Output the (X, Y) coordinate of the center of the cell containing the given text.  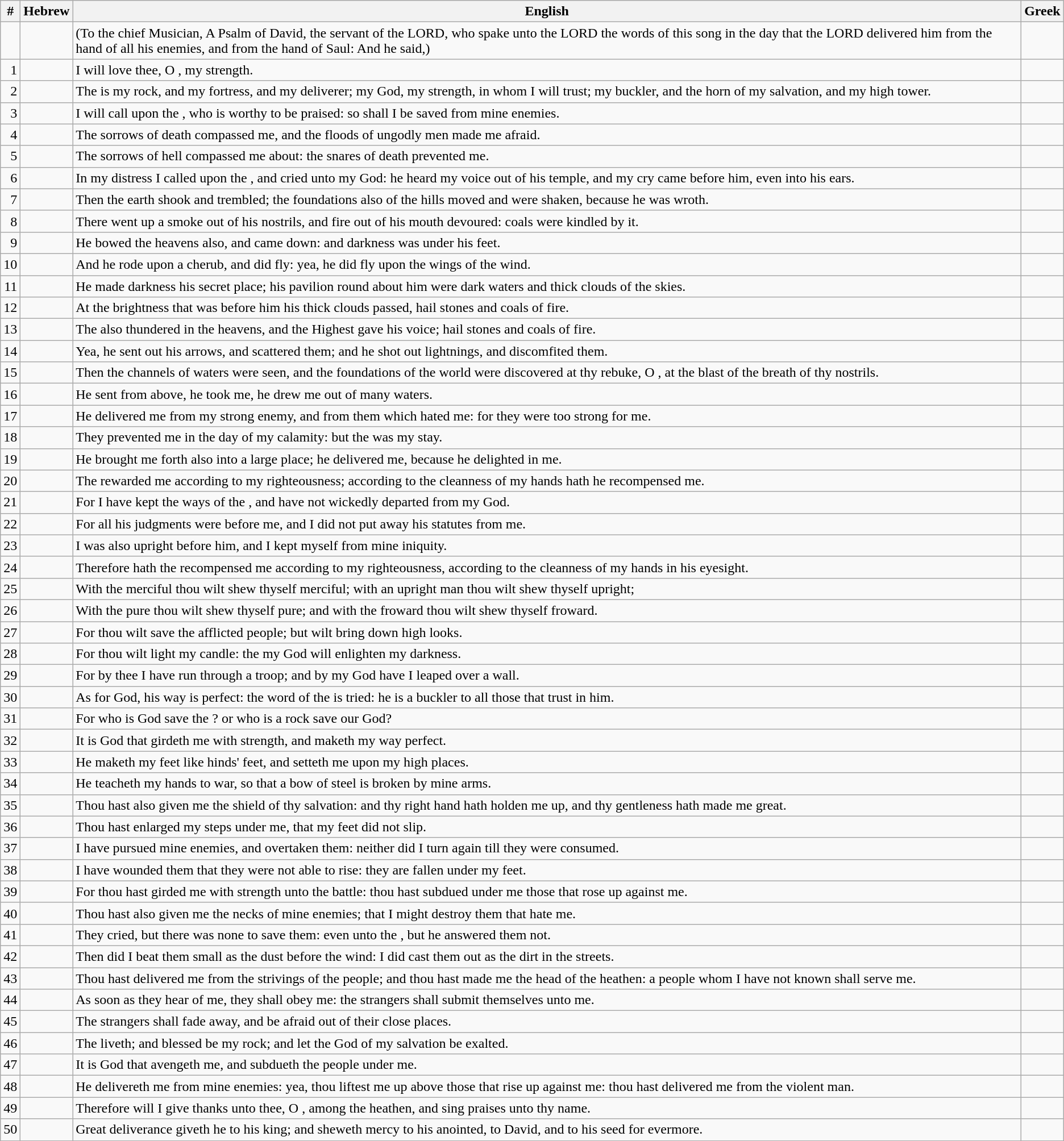
22 (10, 524)
10 (10, 264)
12 (10, 308)
I have pursued mine enemies, and overtaken them: neither did I turn again till they were consumed. (547, 848)
9 (10, 243)
5 (10, 156)
For by thee I have run through a troop; and by my God have I leaped over a wall. (547, 676)
6 (10, 178)
30 (10, 697)
I will call upon the , who is worthy to be praised: so shall I be saved from mine enemies. (547, 113)
With the pure thou wilt shew thyself pure; and with the froward thou wilt shew thyself froward. (547, 610)
4 (10, 135)
7 (10, 199)
36 (10, 827)
Therefore will I give thanks unto thee, O , among the heathen, and sing praises unto thy name. (547, 1108)
Thou hast also given me the necks of mine enemies; that I might destroy them that hate me. (547, 913)
They prevented me in the day of my calamity: but the was my stay. (547, 438)
32 (10, 740)
50 (10, 1130)
At the brightness that was before him his thick clouds passed, hail stones and coals of fire. (547, 308)
Thou hast also given me the shield of thy salvation: and thy right hand hath holden me up, and thy gentleness hath made me great. (547, 805)
The also thundered in the heavens, and the Highest gave his voice; hail stones and coals of fire. (547, 330)
40 (10, 913)
18 (10, 438)
The strangers shall fade away, and be afraid out of their close places. (547, 1022)
3 (10, 113)
42 (10, 956)
44 (10, 1000)
For who is God save the ? or who is a rock save our God? (547, 719)
25 (10, 589)
For all his judgments were before me, and I did not put away his statutes from me. (547, 524)
Then the earth shook and trembled; the foundations also of the hills moved and were shaken, because he was wroth. (547, 199)
It is God that girdeth me with strength, and maketh my way perfect. (547, 740)
26 (10, 610)
20 (10, 481)
34 (10, 784)
I was also upright before him, and I kept myself from mine iniquity. (547, 545)
He brought me forth also into a large place; he delivered me, because he delighted in me. (547, 459)
For thou wilt save the afflicted people; but wilt bring down high looks. (547, 632)
With the merciful thou wilt shew thyself merciful; with an upright man thou wilt shew thyself upright; (547, 589)
He delivereth me from mine enemies: yea, thou liftest me up above those that rise up against me: thou hast delivered me from the violent man. (547, 1086)
He bowed the heavens also, and came down: and darkness was under his feet. (547, 243)
45 (10, 1022)
The sorrows of hell compassed me about: the snares of death prevented me. (547, 156)
As for God, his way is perfect: the word of the is tried: he is a buckler to all those that trust in him. (547, 697)
21 (10, 502)
Great deliverance giveth he to his king; and sheweth mercy to his anointed, to David, and to his seed for evermore. (547, 1130)
For thou hast girded me with strength unto the battle: thou hast subdued under me those that rose up against me. (547, 892)
33 (10, 762)
Greek (1042, 11)
15 (10, 373)
47 (10, 1065)
The liveth; and blessed be my rock; and let the God of my salvation be exalted. (547, 1043)
For I have kept the ways of the , and have not wickedly departed from my God. (547, 502)
English (547, 11)
23 (10, 545)
8 (10, 221)
11 (10, 286)
In my distress I called upon the , and cried unto my God: he heard my voice out of his temple, and my cry came before him, even into his ears. (547, 178)
28 (10, 654)
2 (10, 91)
39 (10, 892)
Therefore hath the recompensed me according to my righteousness, according to the cleanness of my hands in his eyesight. (547, 567)
37 (10, 848)
19 (10, 459)
41 (10, 935)
It is God that avengeth me, and subdueth the people under me. (547, 1065)
49 (10, 1108)
38 (10, 870)
For thou wilt light my candle: the my God will enlighten my darkness. (547, 654)
27 (10, 632)
48 (10, 1086)
# (10, 11)
The sorrows of death compassed me, and the floods of ungodly men made me afraid. (547, 135)
He teacheth my hands to war, so that a bow of steel is broken by mine arms. (547, 784)
He sent from above, he took me, he drew me out of many waters. (547, 394)
Hebrew (47, 11)
13 (10, 330)
I will love thee, O , my strength. (547, 70)
They cried, but there was none to save them: even unto the , but he answered them not. (547, 935)
Yea, he sent out his arrows, and scattered them; and he shot out lightnings, and discomfited them. (547, 351)
The rewarded me according to my righteousness; according to the cleanness of my hands hath he recompensed me. (547, 481)
17 (10, 416)
He maketh my feet like hinds' feet, and setteth me upon my high places. (547, 762)
There went up a smoke out of his nostrils, and fire out of his mouth devoured: coals were kindled by it. (547, 221)
I have wounded them that they were not able to rise: they are fallen under my feet. (547, 870)
And he rode upon a cherub, and did fly: yea, he did fly upon the wings of the wind. (547, 264)
He made darkness his secret place; his pavilion round about him were dark waters and thick clouds of the skies. (547, 286)
As soon as they hear of me, they shall obey me: the strangers shall submit themselves unto me. (547, 1000)
35 (10, 805)
14 (10, 351)
Then did I beat them small as the dust before the wind: I did cast them out as the dirt in the streets. (547, 956)
16 (10, 394)
He delivered me from my strong enemy, and from them which hated me: for they were too strong for me. (547, 416)
24 (10, 567)
1 (10, 70)
46 (10, 1043)
Thou hast enlarged my steps under me, that my feet did not slip. (547, 827)
31 (10, 719)
43 (10, 978)
29 (10, 676)
